Identify which cell holds the provided text, then report its [X, Y] central coordinate. 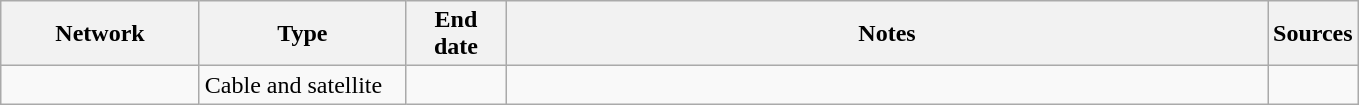
End date [456, 34]
Type [302, 34]
Sources [1314, 34]
Notes [886, 34]
Network [100, 34]
Cable and satellite [302, 85]
